For the text-containing cell, return its midpoint in [X, Y] coordinate format. 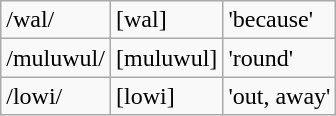
[lowi] [166, 96]
/muluwul/ [56, 58]
'out, away' [280, 96]
[muluwul] [166, 58]
'round' [280, 58]
/lowi/ [56, 96]
'because' [280, 20]
/wal/ [56, 20]
[wal] [166, 20]
